Provide the [X, Y] coordinate of the cell's center where the given text is located.  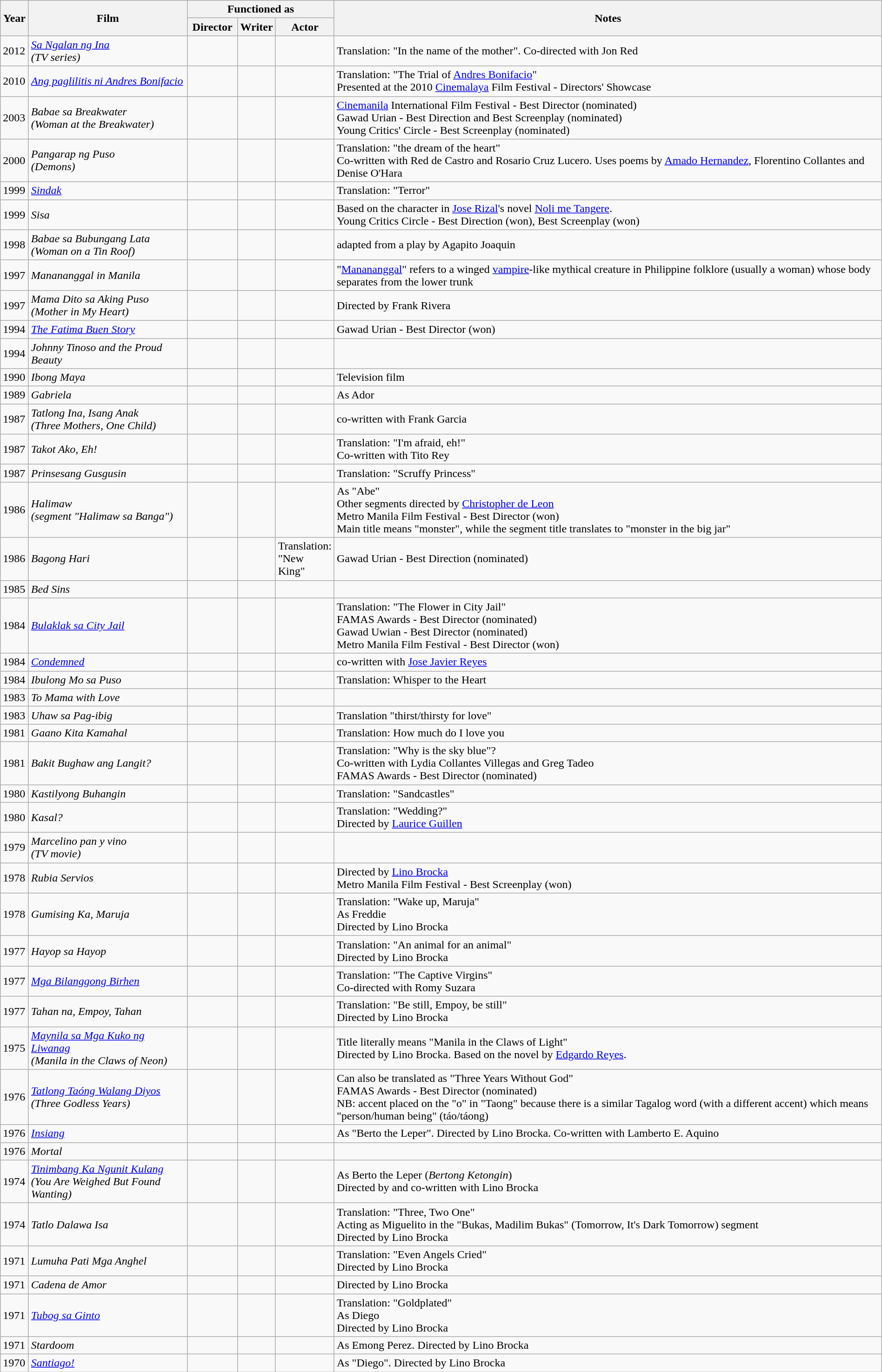
Translation: "In the name of the mother". Co-directed with Jon Red [608, 51]
To Mama with Love [108, 697]
Kasal? [108, 817]
Ibong Maya [108, 378]
Pangarap ng Puso(Demons) [108, 160]
2012 [15, 51]
Tatlo Dalawa Isa [108, 1224]
Rubia Servios [108, 878]
Babae sa Bubungang Lata(Woman on a Tin Roof) [108, 245]
Stardoom [108, 1345]
Bagong Hari [108, 559]
Babae sa Breakwater(Woman at the Breakwater) [108, 118]
Tubog sa Ginto [108, 1315]
Tinimbang Ka Ngunit Kulang(You Are Weighed But Found Wanting) [108, 1181]
Lumuha Pati Mga Anghel [108, 1261]
The Fatima Buen Story [108, 329]
Translation: "Even Angels Cried"Directed by Lino Brocka [608, 1261]
Mga Bilanggong Birhen [108, 981]
Translation: "The Captive Virgins"Co-directed with Romy Suzara [608, 981]
Directed by Lino Brocka [608, 1285]
Bed Sins [108, 589]
Hayop sa Hayop [108, 951]
Sa Ngalan ng Ina(TV series) [108, 51]
Gawad Urian - Best Director (won) [608, 329]
As Berto the Leper (Bertong Ketongin)Directed by and co-written with Lino Brocka [608, 1181]
2003 [15, 118]
1985 [15, 589]
Director [212, 27]
Based on the character in Jose Rizal's novel Noli me Tangere.Young Critics Circle - Best Direction (won), Best Screenplay (won) [608, 215]
Translation: How much do I love you [608, 733]
Halimaw(segment "Halimaw sa Banga") [108, 510]
Bakit Bughaw ang Langit? [108, 763]
co-written with Frank Garcia [608, 419]
Translation: "Wake up, Maruja"As FreddieDirected by Lino Brocka [608, 915]
Directed by Lino BrockaMetro Manila Film Festival - Best Screenplay (won) [608, 878]
1998 [15, 245]
Translation "thirst/thirsty for love" [608, 715]
Translation: "Be still, Empoy, be still"Directed by Lino Brocka [608, 1012]
Kastilyong Buhangin [108, 794]
1975 [15, 1048]
As "Berto the Leper". Directed by Lino Brocka. Co-written with Lamberto E. Aquino [608, 1133]
Ang paglilitis ni Andres Bonifacio [108, 81]
Translation: "The Trial of Andres Bonifacio"Presented at the 2010 Cinemalaya Film Festival - Directors' Showcase [608, 81]
Title literally means "Manila in the Claws of Light"Directed by Lino Brocka. Based on the novel by Edgardo Reyes. [608, 1048]
Santiago! [108, 1363]
Translation: "Sandcastles" [608, 794]
Translation: "Scruffy Princess" [608, 473]
Translation: "I'm afraid, eh!"Co-written with Tito Rey [608, 449]
Translation: "Why is the sky blue"?Co-written with Lydia Collantes Villegas and Greg TadeoFAMAS Awards - Best Director (nominated) [608, 763]
As Emong Perez. Directed by Lino Brocka [608, 1345]
Bulaklak sa City Jail [108, 626]
Uhaw sa Pag-ibig [108, 715]
Sindak [108, 191]
Mortal [108, 1151]
Film [108, 18]
"Manananggal" refers to a winged vampire-like mythical creature in Philippine folklore (usually a woman) whose body separates from the lower trunk [608, 275]
Translation: "New King" [305, 559]
Prinsesang Gusgusin [108, 473]
Johnny Tinoso and the Proud Beauty [108, 353]
co-written with Jose Javier Reyes [608, 662]
Translation: "Wedding?"Directed by Laurice Guillen [608, 817]
Marcelino pan y vino(TV movie) [108, 848]
Translation: "Terror" [608, 191]
Maynila sa Mga Kuko ng Liwanag(Manila in the Claws of Neon) [108, 1048]
Gaano Kita Kamahal [108, 733]
1979 [15, 848]
Television film [608, 378]
Condemned [108, 662]
Sisa [108, 215]
Gabriela [108, 395]
Mama Dito sa Aking Puso(Mother in My Heart) [108, 305]
As "Diego". Directed by Lino Brocka [608, 1363]
Tatlong Taóng Walang Diyos(Three Godless Years) [108, 1097]
1989 [15, 395]
Notes [608, 18]
Tatlong Ina, Isang Anak(Three Mothers, One Child) [108, 419]
Translation: Whisper to the Heart [608, 680]
Actor [305, 27]
Cadena de Amor [108, 1285]
Translation: "Three, Two One"Acting as Miguelito in the "Bukas, Madilim Bukas" (Tomorrow, It's Dark Tomorrow) segmentDirected by Lino Brocka [608, 1224]
Manananggal in Manila [108, 275]
Insiang [108, 1133]
Directed by Frank Rivera [608, 305]
Gawad Urian - Best Direction (nominated) [608, 559]
2010 [15, 81]
Ibulong Mo sa Puso [108, 680]
1990 [15, 378]
Translation: "An animal for an animal"Directed by Lino Brocka [608, 951]
adapted from a play by Agapito Joaquin [608, 245]
Takot Ako, Eh! [108, 449]
2000 [15, 160]
1970 [15, 1363]
Tahan na, Empoy, Tahan [108, 1012]
Translation: "Goldplated"As DiegoDirected by Lino Brocka [608, 1315]
As Ador [608, 395]
Year [15, 18]
Writer [257, 27]
Gumising Ka, Maruja [108, 915]
Functioned as [261, 9]
